Return (x, y) of the center of cell containing provided text 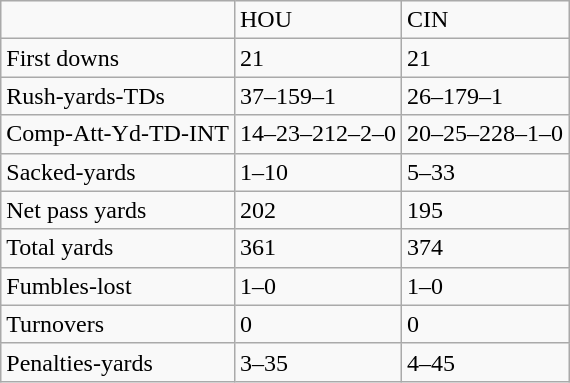
Total yards (118, 248)
195 (486, 210)
14–23–212–2–0 (318, 134)
Penalties-yards (118, 362)
Comp-Att-Yd-TD-INT (118, 134)
5–33 (486, 172)
26–179–1 (486, 96)
First downs (118, 58)
202 (318, 210)
Turnovers (118, 324)
1–10 (318, 172)
Net pass yards (118, 210)
374 (486, 248)
Sacked-yards (118, 172)
CIN (486, 20)
Fumbles-lost (118, 286)
361 (318, 248)
20–25–228–1–0 (486, 134)
37–159–1 (318, 96)
Rush-yards-TDs (118, 96)
HOU (318, 20)
4–45 (486, 362)
3–35 (318, 362)
